Output the [x, y] coordinate of the center of the cell containing the given text.  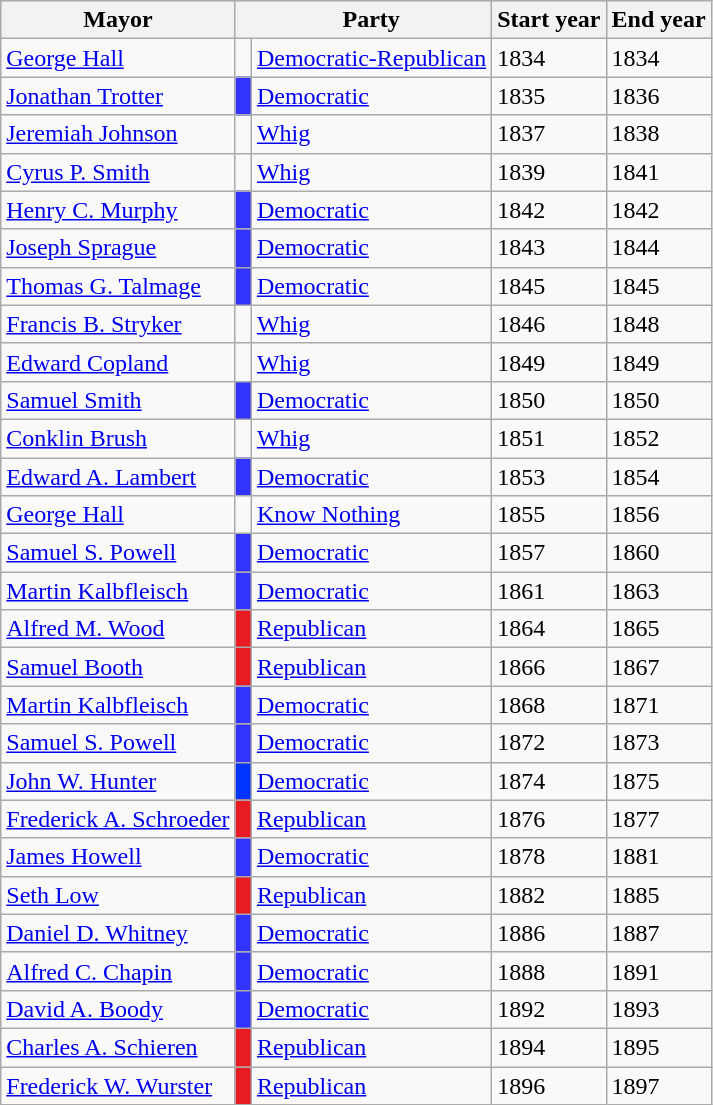
Cyrus P. Smith [118, 172]
End year [658, 20]
1855 [549, 515]
Alfred M. Wood [118, 629]
1893 [658, 1009]
Charles A. Schieren [118, 1047]
1838 [658, 134]
1836 [658, 96]
Start year [549, 20]
Samuel Booth [118, 667]
1875 [658, 781]
1866 [549, 667]
1854 [658, 477]
Edward Copland [118, 362]
Thomas G. Talmage [118, 286]
1874 [549, 781]
1878 [549, 857]
Jonathan Trotter [118, 96]
1894 [549, 1047]
1856 [658, 515]
David A. Boody [118, 1009]
Henry C. Murphy [118, 210]
1839 [549, 172]
1846 [549, 324]
1876 [549, 819]
Party [371, 20]
1897 [658, 1085]
1886 [549, 933]
1868 [549, 705]
1864 [549, 629]
Frederick A. Schroeder [118, 819]
1853 [549, 477]
1873 [658, 743]
1844 [658, 248]
1892 [549, 1009]
1871 [658, 705]
Jeremiah Johnson [118, 134]
Know Nothing [371, 515]
Alfred C. Chapin [118, 971]
Samuel Smith [118, 400]
1891 [658, 971]
James Howell [118, 857]
Mayor [118, 20]
Edward A. Lambert [118, 477]
1852 [658, 438]
1896 [549, 1085]
1885 [658, 895]
1882 [549, 895]
1863 [658, 591]
Seth Low [118, 895]
1857 [549, 553]
1860 [658, 553]
1881 [658, 857]
1837 [549, 134]
John W. Hunter [118, 781]
1851 [549, 438]
1841 [658, 172]
1861 [549, 591]
1848 [658, 324]
Francis B. Stryker [118, 324]
Joseph Sprague [118, 248]
Democratic-Republican [371, 58]
Daniel D. Whitney [118, 933]
1887 [658, 933]
1835 [549, 96]
1865 [658, 629]
1877 [658, 819]
1872 [549, 743]
1888 [549, 971]
Frederick W. Wurster [118, 1085]
Conklin Brush [118, 438]
1895 [658, 1047]
1843 [549, 248]
1867 [658, 667]
